Search for the cell housing the specified text and yield its [X, Y] center coordinate. 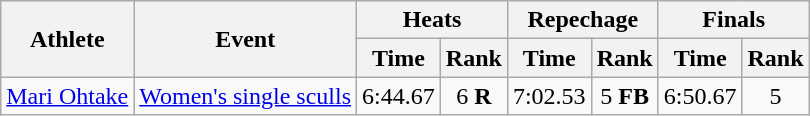
6:50.67 [700, 96]
6:44.67 [399, 96]
Finals [734, 20]
Women's single sculls [246, 96]
6 R [474, 96]
Athlete [68, 39]
Mari Ohtake [68, 96]
Repechage [582, 20]
Event [246, 39]
5 FB [624, 96]
Heats [432, 20]
5 [776, 96]
7:02.53 [549, 96]
